Scan for the cell matching the given text and deliver its [X, Y] coordinate at center. 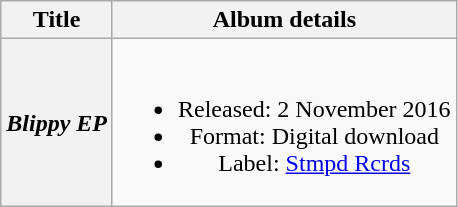
Title [57, 20]
Released: 2 November 2016Format: Digital downloadLabel: Stmpd Rcrds [284, 122]
Album details [284, 20]
Blippy EP [57, 122]
